Pinpoint the cell where the given text exists, returning its [X, Y] midpoint coordinate. 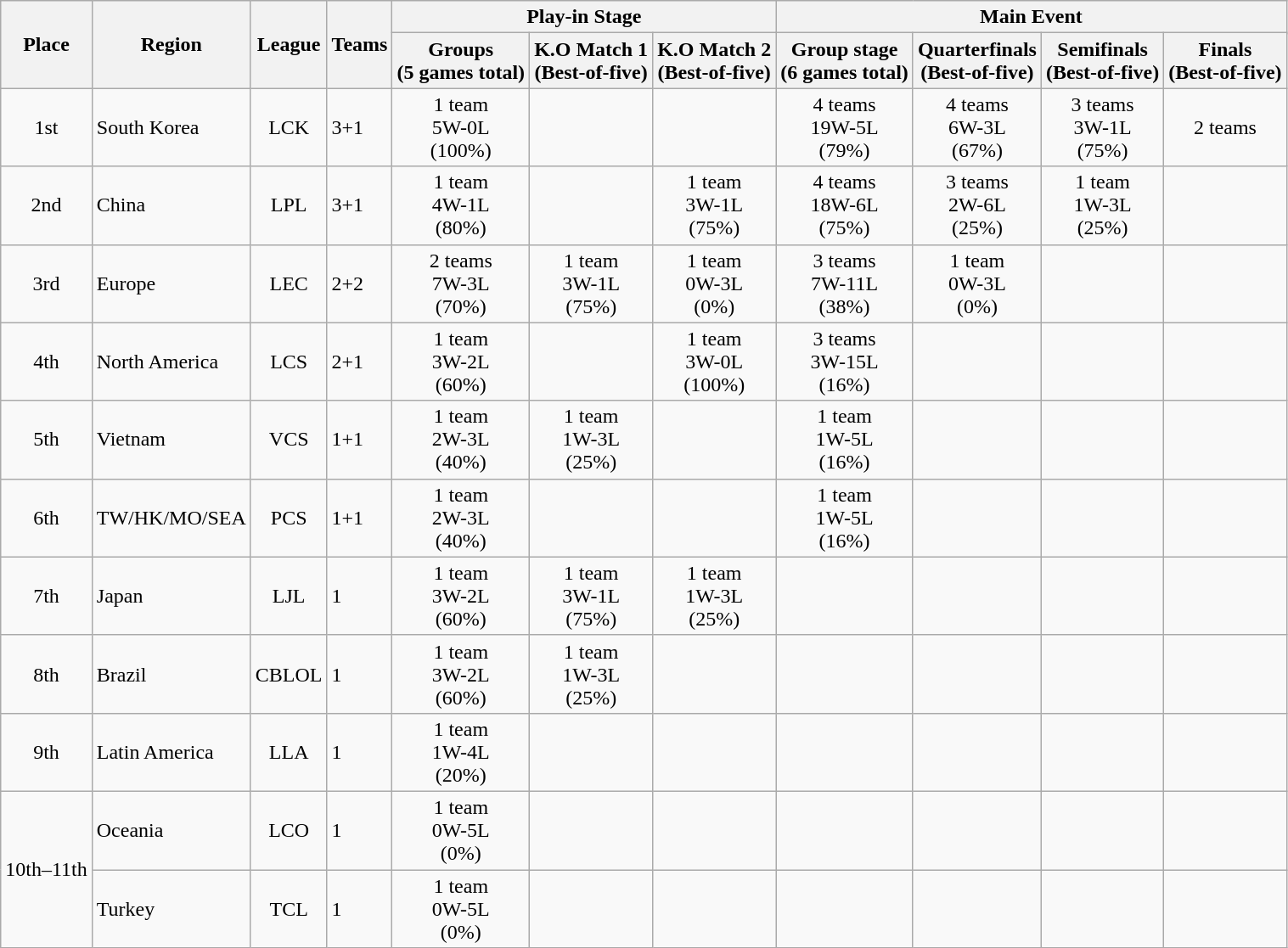
Latin America [172, 752]
2nd [47, 205]
LEC [289, 283]
Groups(5 games total) [461, 61]
10th–11th [47, 869]
TW/HK/MO/SEA [172, 518]
3 teams3W-15L(16%) [845, 362]
LJL [289, 596]
9th [47, 752]
2 teams7W-3L(70%) [461, 283]
4 teams6W-3L(67%) [976, 127]
North America [172, 362]
LCS [289, 362]
K.O Match 1(Best-of-five) [591, 61]
VCS [289, 440]
Japan [172, 596]
3 teams3W-1L(75%) [1102, 127]
7th [47, 596]
K.O Match 2(Best-of-five) [715, 61]
Group stage(6 games total) [845, 61]
Vietnam [172, 440]
TCL [289, 908]
4 teams19W-5L(79%) [845, 127]
2 teams [1225, 127]
5th [47, 440]
8th [47, 674]
Region [172, 44]
Play-in Stage [584, 17]
South Korea [172, 127]
1st [47, 127]
4 teams18W-6L(75%) [845, 205]
3 teams7W-11L(38%) [845, 283]
Brazil [172, 674]
Europe [172, 283]
LPL [289, 205]
1 team3W-0L(100%) [715, 362]
Finals(Best-of-five) [1225, 61]
6th [47, 518]
1 team5W-0L(100%) [461, 127]
Oceania [172, 830]
China [172, 205]
Quarterfinals(Best-of-five) [976, 61]
Turkey [172, 908]
2+2 [360, 283]
League [289, 44]
LCK [289, 127]
2+1 [360, 362]
1 team4W-1L(80%) [461, 205]
4th [47, 362]
3 teams2W-6L(25%) [976, 205]
Main Event [1031, 17]
LLA [289, 752]
LCO [289, 830]
Teams [360, 44]
3rd [47, 283]
Place [47, 44]
1 team1W-4L(20%) [461, 752]
PCS [289, 518]
Semifinals(Best-of-five) [1102, 61]
CBLOL [289, 674]
